From the cell containing the given text, extract its center point as [x, y] coordinate. 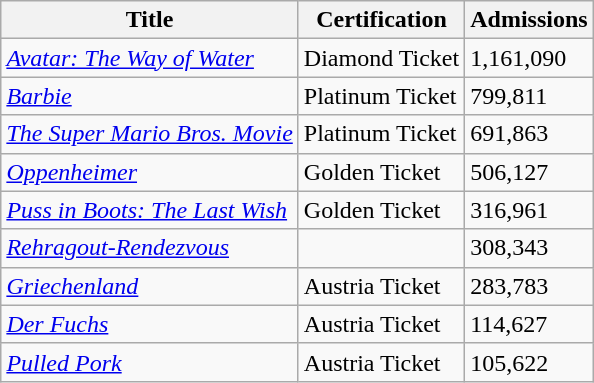
Oppenheimer [150, 172]
799,811 [529, 96]
Puss in Boots: The Last Wish [150, 210]
Rehragout-Rendezvous [150, 248]
Admissions [529, 20]
308,343 [529, 248]
Diamond Ticket [381, 58]
691,863 [529, 134]
506,127 [529, 172]
Griechenland [150, 286]
Der Fuchs [150, 324]
Certification [381, 20]
114,627 [529, 324]
283,783 [529, 286]
Title [150, 20]
1,161,090 [529, 58]
Avatar: The Way of Water [150, 58]
105,622 [529, 362]
316,961 [529, 210]
The Super Mario Bros. Movie [150, 134]
Pulled Pork [150, 362]
Barbie [150, 96]
